Search for the cell housing the specified text and yield its [X, Y] center coordinate. 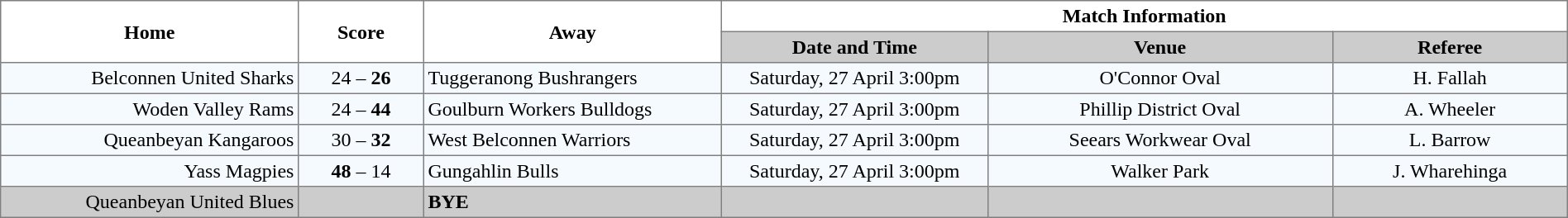
A. Wheeler [1450, 109]
24 – 44 [361, 109]
J. Wharehinga [1450, 171]
Date and Time [854, 47]
Home [150, 31]
Queanbeyan United Blues [150, 202]
Gungahlin Bulls [572, 171]
Walker Park [1159, 171]
Match Information [1145, 17]
L. Barrow [1450, 140]
Score [361, 31]
Goulburn Workers Bulldogs [572, 109]
Belconnen United Sharks [150, 78]
Tuggeranong Bushrangers [572, 78]
BYE [572, 202]
H. Fallah [1450, 78]
48 – 14 [361, 171]
Yass Magpies [150, 171]
Referee [1450, 47]
Queanbeyan Kangaroos [150, 140]
Woden Valley Rams [150, 109]
Away [572, 31]
West Belconnen Warriors [572, 140]
Seears Workwear Oval [1159, 140]
Phillip District Oval [1159, 109]
30 – 32 [361, 140]
Venue [1159, 47]
24 – 26 [361, 78]
O'Connor Oval [1159, 78]
